Determine the (x, y) coordinate at the center of the cell enclosing the given text.  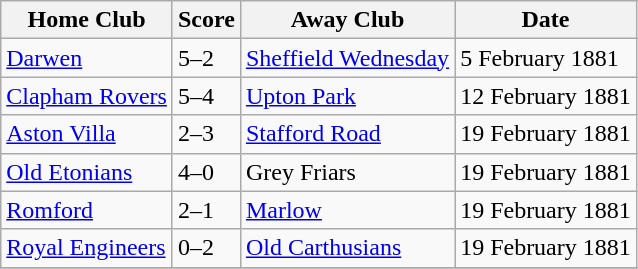
Marlow (347, 210)
Romford (87, 210)
Date (546, 20)
Home Club (87, 20)
5 February 1881 (546, 58)
12 February 1881 (546, 96)
0–2 (206, 248)
Old Carthusians (347, 248)
2–3 (206, 134)
4–0 (206, 172)
Score (206, 20)
5–2 (206, 58)
Royal Engineers (87, 248)
2–1 (206, 210)
Stafford Road (347, 134)
5–4 (206, 96)
Upton Park (347, 96)
Old Etonians (87, 172)
Grey Friars (347, 172)
Away Club (347, 20)
Clapham Rovers (87, 96)
Sheffield Wednesday (347, 58)
Aston Villa (87, 134)
Darwen (87, 58)
